Search for the cell housing the specified text and yield its (x, y) center coordinate. 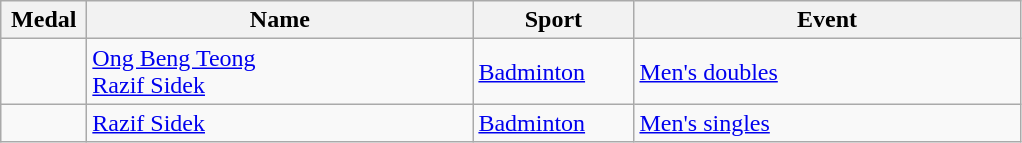
Name (280, 20)
Men's doubles (827, 72)
Sport (554, 20)
Men's singles (827, 123)
Medal (44, 20)
Event (827, 20)
Razif Sidek (280, 123)
Ong Beng TeongRazif Sidek (280, 72)
